Capture the cell that displays the provided text and extract its (X, Y) central coordinate. 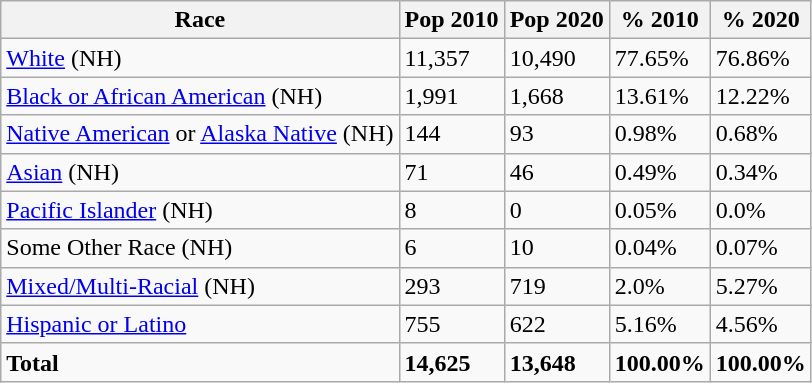
0.0% (760, 210)
Race (200, 20)
% 2020 (760, 20)
Pop 2010 (452, 20)
0.68% (760, 134)
13,648 (556, 362)
Pacific Islander (NH) (200, 210)
4.56% (760, 324)
71 (452, 172)
Native American or Alaska Native (NH) (200, 134)
Mixed/Multi-Racial (NH) (200, 286)
Some Other Race (NH) (200, 248)
% 2010 (660, 20)
0.34% (760, 172)
14,625 (452, 362)
0 (556, 210)
2.0% (660, 286)
Pop 2020 (556, 20)
93 (556, 134)
12.22% (760, 96)
Asian (NH) (200, 172)
622 (556, 324)
0.98% (660, 134)
293 (452, 286)
10 (556, 248)
46 (556, 172)
0.07% (760, 248)
Hispanic or Latino (200, 324)
0.05% (660, 210)
5.27% (760, 286)
6 (452, 248)
8 (452, 210)
1,668 (556, 96)
0.49% (660, 172)
11,357 (452, 58)
10,490 (556, 58)
0.04% (660, 248)
5.16% (660, 324)
Total (200, 362)
White (NH) (200, 58)
13.61% (660, 96)
719 (556, 286)
755 (452, 324)
76.86% (760, 58)
77.65% (660, 58)
144 (452, 134)
Black or African American (NH) (200, 96)
1,991 (452, 96)
